Pinpoint the cell where the given text exists, returning its [x, y] midpoint coordinate. 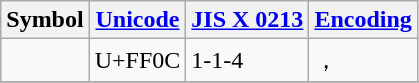
1-1-4 [248, 60]
， [363, 60]
Encoding [363, 20]
Symbol [45, 20]
JIS X 0213 [248, 20]
U+FF0C [138, 60]
Unicode [138, 20]
